Identify which cell holds the provided text, then report its (X, Y) central coordinate. 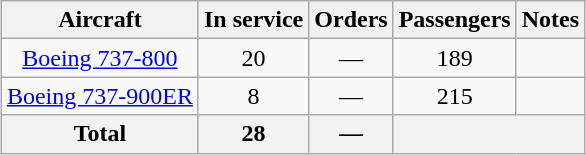
Passengers (454, 20)
Notes (550, 20)
Boeing 737-800 (100, 58)
20 (253, 58)
In service (253, 20)
Orders (351, 20)
Boeing 737-900ER (100, 96)
215 (454, 96)
8 (253, 96)
189 (454, 58)
Total (100, 134)
28 (253, 134)
Aircraft (100, 20)
